Provide the [x, y] coordinate of the cell's center where the given text is located.  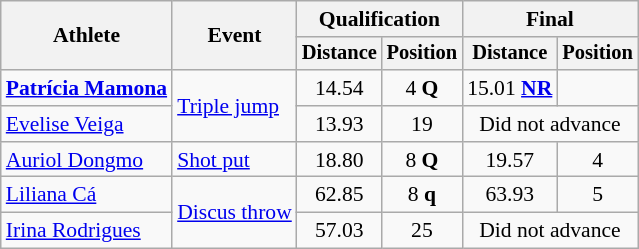
Auriol Dongmo [86, 160]
Event [234, 36]
19 [422, 124]
18.80 [340, 160]
Irina Rodrigues [86, 231]
4 Q [422, 88]
Athlete [86, 36]
Patrícia Mamona [86, 88]
4 [597, 160]
19.57 [510, 160]
57.03 [340, 231]
25 [422, 231]
Shot put [234, 160]
63.93 [510, 195]
5 [597, 195]
Qualification [380, 19]
14.54 [340, 88]
15.01 NR [510, 88]
8 Q [422, 160]
Liliana Cá [86, 195]
Evelise Veiga [86, 124]
8 q [422, 195]
Final [550, 19]
Discus throw [234, 212]
62.85 [340, 195]
13.93 [340, 124]
Triple jump [234, 106]
